Pinpoint the cell where the given text exists, returning its [X, Y] midpoint coordinate. 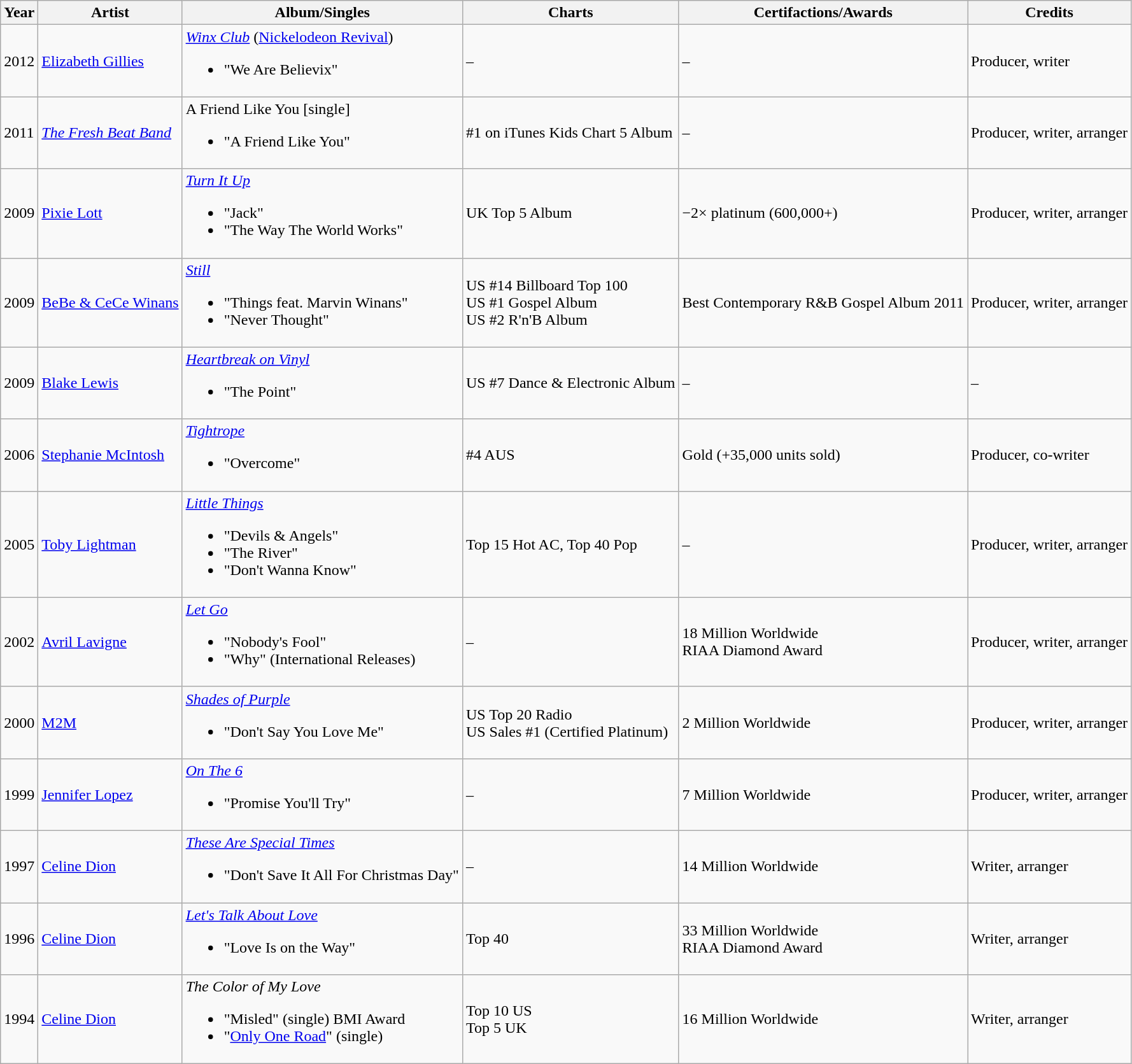
The Color of My Love"Misled" (single) BMI Award"Only One Road" (single) [322, 1019]
#4 AUS [570, 455]
Artist [110, 13]
On The 6"Promise You'll Try" [322, 795]
Charts [570, 13]
Shades of Purple"Don't Say You Love Me" [322, 722]
Let's Talk About Love"Love Is on the Way" [322, 939]
BeBe & CeCe Winans [110, 302]
Little Things"Devils & Angels""The River""Don't Wanna Know" [322, 544]
Let Go"Nobody's Fool""Why" (International Releases) [322, 642]
Jennifer Lopez [110, 795]
2005 [19, 544]
Top 40 [570, 939]
Producer, writer [1049, 61]
Turn It Up"Jack""The Way The World Works" [322, 213]
1997 [19, 866]
M2M [110, 722]
Credits [1049, 13]
2011 [19, 132]
US #7 Dance & Electronic Album [570, 383]
2012 [19, 61]
These Are Special Times"Don't Save It All For Christmas Day" [322, 866]
Top 10 USTop 5 UK [570, 1019]
Heartbreak on Vinyl"The Point" [322, 383]
2006 [19, 455]
16 Million Worldwide [823, 1019]
Blake Lewis [110, 383]
UK Top 5 Album [570, 213]
Winx Club (Nickelodeon Revival)"We Are Believix" [322, 61]
1996 [19, 939]
Album/Singles [322, 13]
Pixie Lott [110, 213]
Toby Lightman [110, 544]
18 Million WorldwideRIAA Diamond Award [823, 642]
7 Million Worldwide [823, 795]
33 Million WorldwideRIAA Diamond Award [823, 939]
Best Contemporary R&B Gospel Album 2011 [823, 302]
Avril Lavigne [110, 642]
#1 on iTunes Kids Chart 5 Album [570, 132]
A Friend Like You [single]"A Friend Like You" [322, 132]
Stephanie McIntosh [110, 455]
1999 [19, 795]
Year [19, 13]
Still"Things feat. Marvin Winans""Never Thought" [322, 302]
US Top 20 RadioUS Sales #1 (Certified Platinum) [570, 722]
Producer, co-writer [1049, 455]
2000 [19, 722]
2002 [19, 642]
Tightrope"Overcome" [322, 455]
US #14 Billboard Top 100US #1 Gospel Album US #2 R'n'B Album [570, 302]
Elizabeth Gillies [110, 61]
2 Million Worldwide [823, 722]
Certifactions/Awards [823, 13]
Gold (+35,000 units sold) [823, 455]
The Fresh Beat Band [110, 132]
Top 15 Hot AC, Top 40 Pop [570, 544]
14 Million Worldwide [823, 866]
1994 [19, 1019]
−2× platinum (600,000+) [823, 213]
